From the cell containing the given text, extract its center point as (X, Y) coordinate. 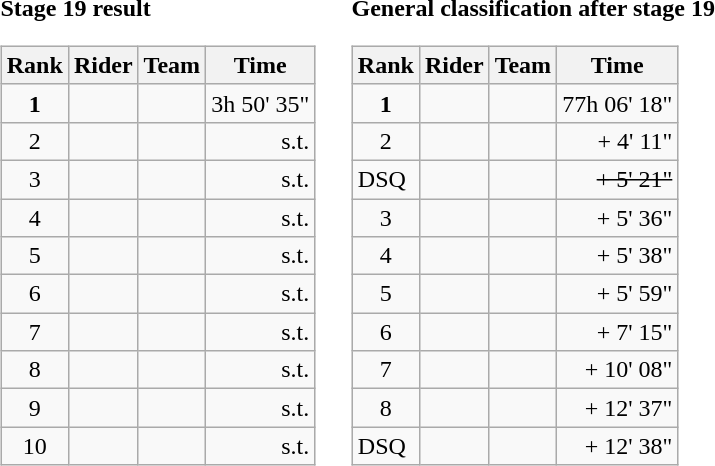
+ 5' 38" (618, 256)
+ 4' 11" (618, 141)
+ 12' 38" (618, 446)
9 (34, 408)
77h 06' 18" (618, 103)
+ 5' 21" (618, 179)
+ 5' 59" (618, 294)
+ 5' 36" (618, 217)
3h 50' 35" (260, 103)
10 (34, 446)
+ 12' 37" (618, 408)
+ 7' 15" (618, 332)
+ 10' 08" (618, 370)
